Find where the given text appears and provide that cell's center as [X, Y] coordinate. 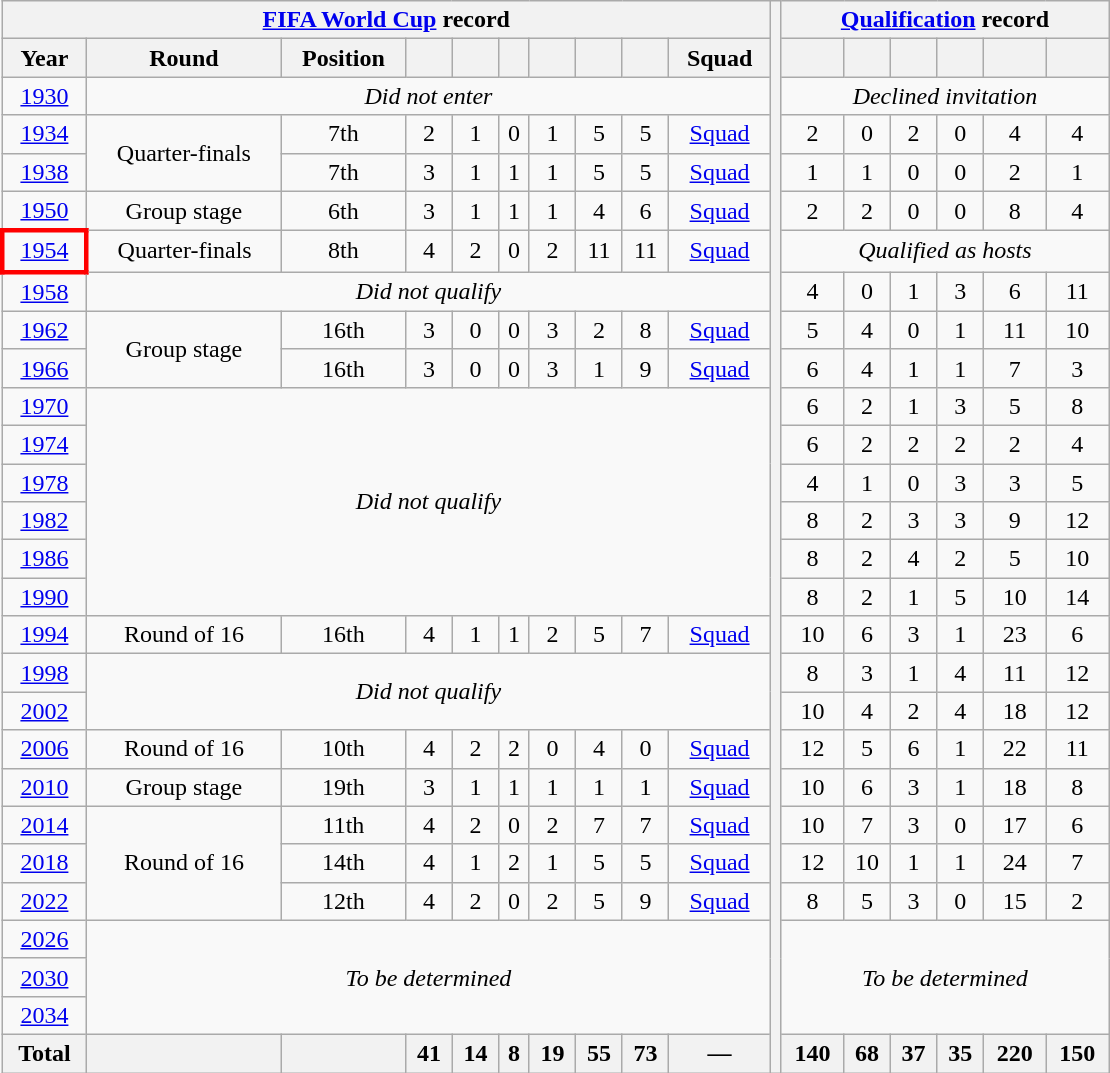
1994 [44, 635]
22 [1014, 749]
Year [44, 58]
1958 [44, 292]
220 [1014, 1053]
10th [343, 749]
55 [600, 1053]
Round [184, 58]
12th [343, 901]
FIFA World Cup record [386, 20]
35 [960, 1053]
2018 [44, 863]
Qualification record [944, 20]
1938 [44, 172]
140 [812, 1053]
1982 [44, 521]
2026 [44, 939]
1934 [44, 134]
150 [1078, 1053]
Did not enter [429, 96]
19th [343, 787]
1930 [44, 96]
17 [1014, 825]
73 [646, 1053]
2006 [44, 749]
8th [343, 252]
1978 [44, 483]
2002 [44, 711]
1970 [44, 406]
2014 [44, 825]
1966 [44, 368]
Position [343, 58]
1962 [44, 330]
1990 [44, 597]
— [720, 1053]
19 [552, 1053]
41 [430, 1053]
1998 [44, 673]
24 [1014, 863]
14th [343, 863]
68 [868, 1053]
Declined invitation [944, 96]
37 [914, 1053]
11th [343, 825]
1954 [44, 252]
Qualified as hosts [944, 252]
2030 [44, 977]
1950 [44, 211]
2022 [44, 901]
23 [1014, 635]
1974 [44, 444]
6th [343, 211]
2010 [44, 787]
Total [44, 1053]
2034 [44, 1015]
15 [1014, 901]
1986 [44, 559]
